Return (X, Y) of the center of cell containing provided text 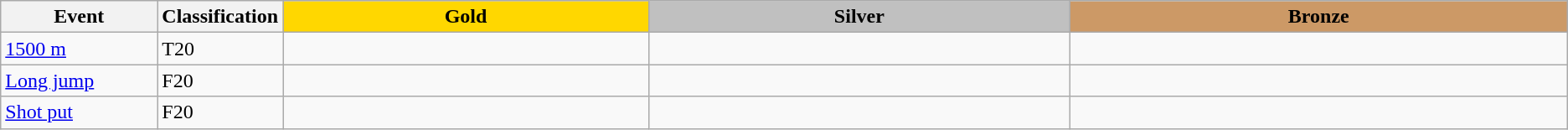
Gold (466, 17)
Shot put (79, 112)
1500 m (79, 49)
Classification (220, 17)
Silver (859, 17)
Bronze (1318, 17)
Event (79, 17)
T20 (220, 49)
Long jump (79, 81)
